Search for the cell housing the specified text and yield its (x, y) center coordinate. 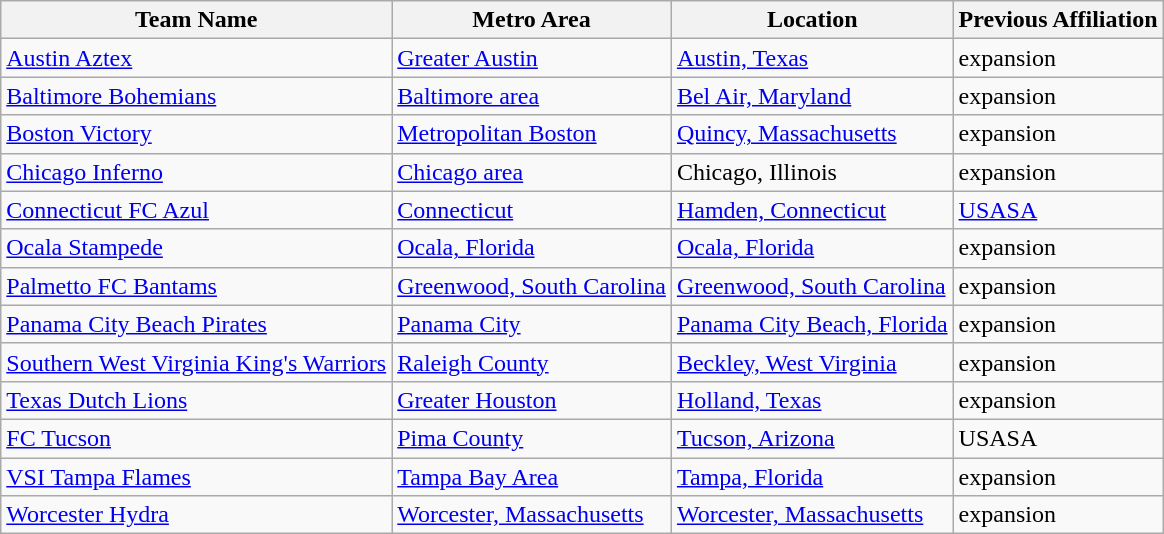
VSI Tampa Flames (196, 477)
Hamden, Connecticut (812, 210)
Boston Victory (196, 134)
Connecticut FC Azul (196, 210)
Metropolitan Boston (532, 134)
Panama City Beach Pirates (196, 324)
Chicago Inferno (196, 172)
Tampa Bay Area (532, 477)
Worcester Hydra (196, 515)
Southern West Virginia King's Warriors (196, 362)
Greater Austin (532, 58)
FC Tucson (196, 438)
Panama City (532, 324)
Tucson, Arizona (812, 438)
Raleigh County (532, 362)
Austin Aztex (196, 58)
Connecticut (532, 210)
Baltimore area (532, 96)
Team Name (196, 20)
Metro Area (532, 20)
Austin, Texas (812, 58)
Beckley, West Virginia (812, 362)
Location (812, 20)
Chicago area (532, 172)
Pima County (532, 438)
Holland, Texas (812, 400)
Palmetto FC Bantams (196, 286)
Chicago, Illinois (812, 172)
Previous Affiliation (1058, 20)
Tampa, Florida (812, 477)
Greater Houston (532, 400)
Ocala Stampede (196, 248)
Panama City Beach, Florida (812, 324)
Bel Air, Maryland (812, 96)
Baltimore Bohemians (196, 96)
Texas Dutch Lions (196, 400)
Quincy, Massachusetts (812, 134)
